Search for the cell housing the specified text and yield its (X, Y) center coordinate. 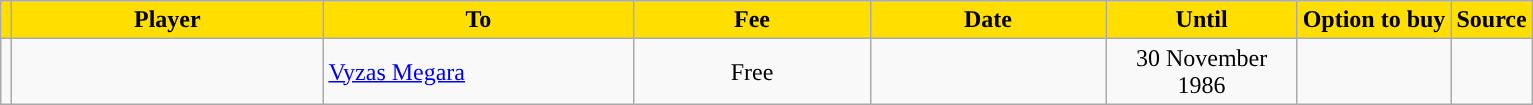
Free (752, 72)
To (478, 20)
30 November 1986 (1202, 72)
Source (1492, 20)
Vyzas Megara (478, 72)
Date (988, 20)
Fee (752, 20)
Option to buy (1374, 20)
Until (1202, 20)
Player (168, 20)
